Scan for the cell matching the given text and deliver its (x, y) coordinate at center. 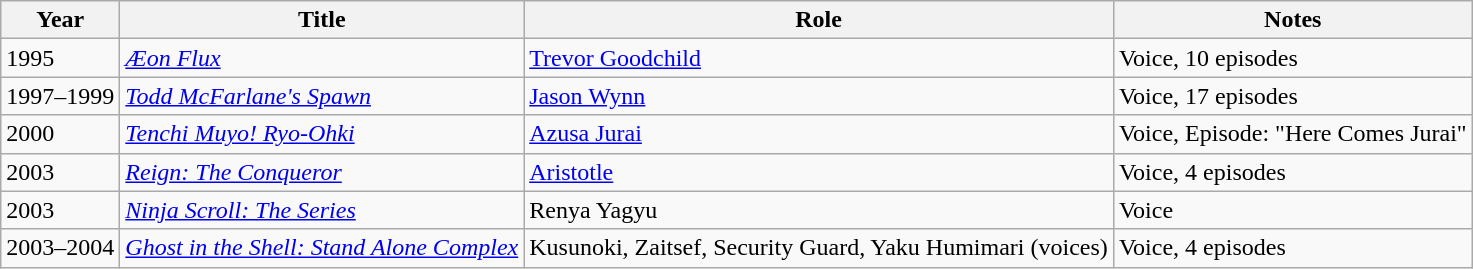
Ninja Scroll: The Series (322, 210)
1995 (60, 58)
Role (819, 20)
Year (60, 20)
Trevor Goodchild (819, 58)
Kusunoki, Zaitsef, Security Guard, Yaku Humimari (voices) (819, 248)
Voice (1292, 210)
Voice, 17 episodes (1292, 96)
Jason Wynn (819, 96)
Azusa Jurai (819, 134)
Æon Flux (322, 58)
Tenchi Muyo! Ryo-Ohki (322, 134)
2000 (60, 134)
Voice, Episode: "Here Comes Jurai" (1292, 134)
2003–2004 (60, 248)
Voice, 10 episodes (1292, 58)
Notes (1292, 20)
Title (322, 20)
Aristotle (819, 172)
Reign: The Conqueror (322, 172)
Todd McFarlane's Spawn (322, 96)
Ghost in the Shell: Stand Alone Complex (322, 248)
Renya Yagyu (819, 210)
1997–1999 (60, 96)
